Search for the cell housing the specified text and yield its (X, Y) center coordinate. 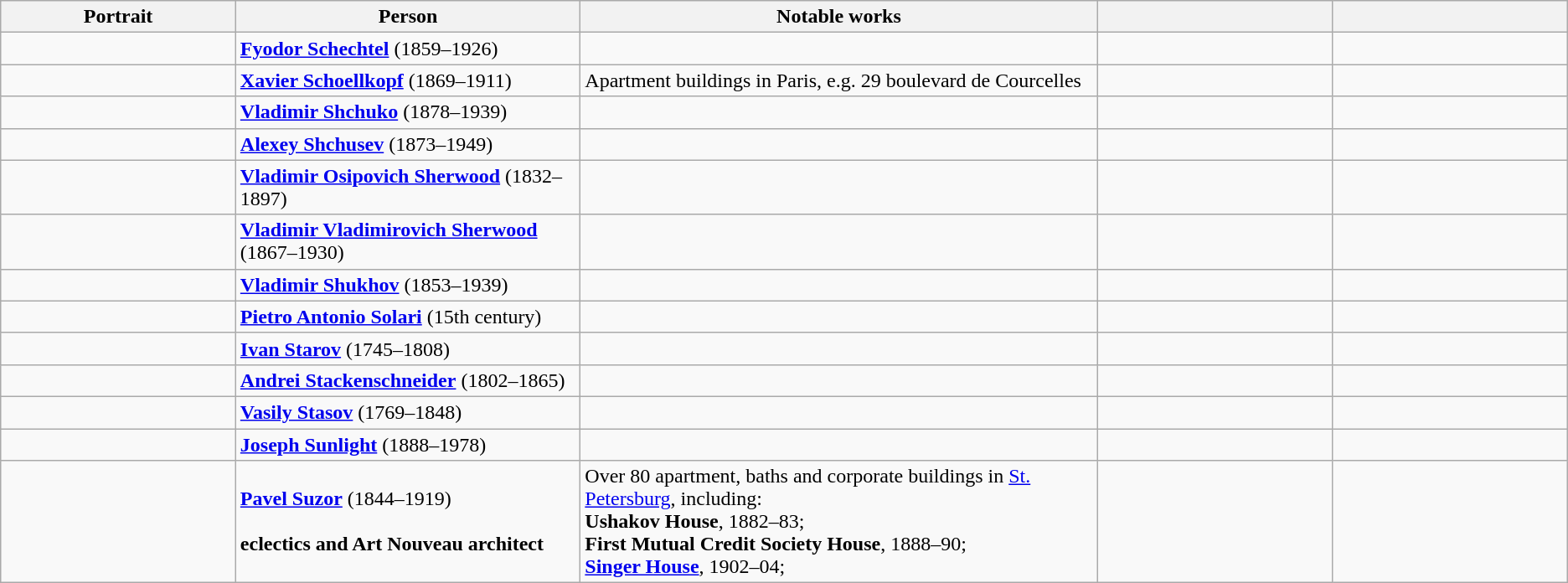
Ivan Starov (1745–1808) (407, 348)
Vasily Stasov (1769–1848) (407, 412)
Pietro Antonio Solari (15th century) (407, 317)
Vladimir Shchuko (1878–1939) (407, 112)
Notable works (839, 17)
Vladimir Shukhov (1853–1939) (407, 285)
Pavel Suzor (1844–1919)eclectics and Art Nouveau architect (407, 522)
Fyodor Schechtel (1859–1926) (407, 49)
Alexey Shchusev (1873–1949) (407, 144)
Vladimir Vladimirovich Sherwood (1867–1930) (407, 241)
Person (407, 17)
Xavier Schoellkopf (1869–1911) (407, 80)
Portrait (119, 17)
Apartment buildings in Paris, e.g. 29 boulevard de Courcelles (839, 80)
Andrei Stackenschneider (1802–1865) (407, 380)
Vladimir Osipovich Sherwood (1832–1897) (407, 188)
Joseph Sunlight (1888–1978) (407, 445)
